Capture the cell that displays the provided text and extract its [X, Y] central coordinate. 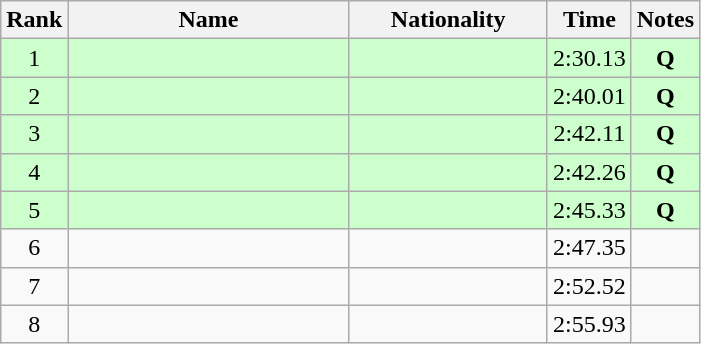
1 [34, 58]
2 [34, 96]
7 [34, 286]
Nationality [448, 20]
5 [34, 210]
2:47.35 [589, 248]
Notes [665, 20]
8 [34, 324]
2:30.13 [589, 58]
2:52.52 [589, 286]
Name [208, 20]
2:40.01 [589, 96]
Rank [34, 20]
Time [589, 20]
2:55.93 [589, 324]
4 [34, 172]
2:42.26 [589, 172]
2:42.11 [589, 134]
2:45.33 [589, 210]
3 [34, 134]
6 [34, 248]
